From the cell containing the given text, extract its center point as [x, y] coordinate. 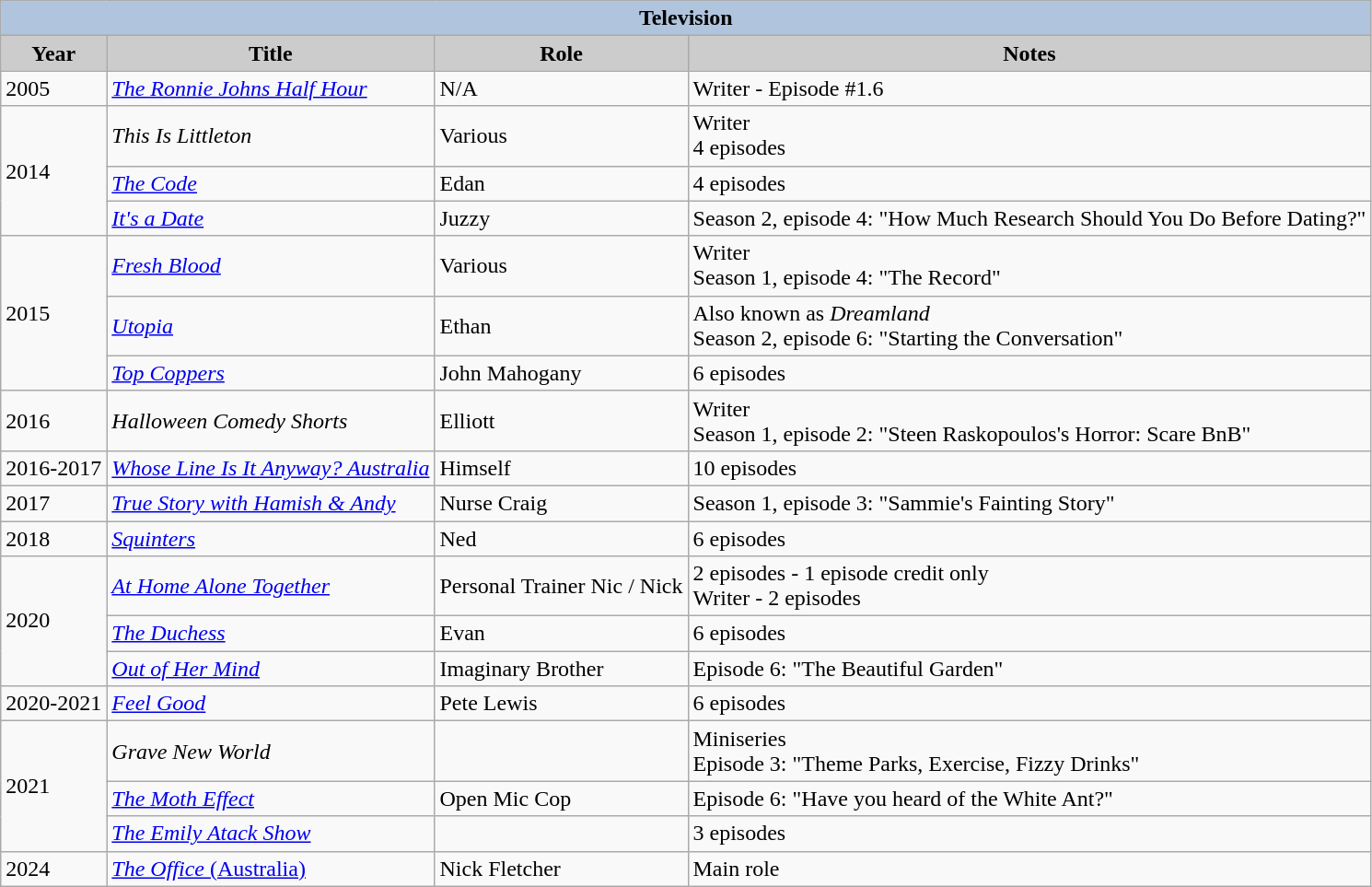
Fresh Blood [271, 265]
2021 [53, 787]
Evan [562, 634]
Top Coppers [271, 373]
2018 [53, 539]
Episode 6: "Have you heard of the White Ant?" [1029, 799]
The Duchess [271, 634]
The Code [271, 183]
2020-2021 [53, 704]
Nick Fletcher [562, 869]
Ned [562, 539]
Imaginary Brother [562, 669]
2024 [53, 869]
Whose Line Is It Anyway? Australia [271, 468]
WriterSeason 1, episode 2: "Steen Raskopoulos's Horror: Scare BnB" [1029, 420]
John Mahogany [562, 373]
4 episodes [1029, 183]
Year [53, 53]
Title [271, 53]
2016 [53, 420]
This Is Littleton [271, 136]
Season 1, episode 3: "Sammie's Fainting Story" [1029, 503]
2020 [53, 621]
2005 [53, 88]
Personal Trainer Nic / Nick [562, 586]
3 episodes [1029, 834]
Open Mic Cop [562, 799]
Juzzy [562, 218]
MiniseriesEpisode 3: "Theme Parks, Exercise, Fizzy Drinks" [1029, 752]
Pete Lewis [562, 704]
Ethan [562, 326]
2014 [53, 171]
Episode 6: "The Beautiful Garden" [1029, 669]
Himself [562, 468]
Writer4 episodes [1029, 136]
Notes [1029, 53]
It's a Date [271, 218]
Television [686, 18]
Season 2, episode 4: "How Much Research Should You Do Before Dating?" [1029, 218]
N/A [562, 88]
The Office (Australia) [271, 869]
Nurse Craig [562, 503]
The Ronnie Johns Half Hour [271, 88]
Out of Her Mind [271, 669]
Edan [562, 183]
Also known as DreamlandSeason 2, episode 6: "Starting the Conversation" [1029, 326]
Main role [1029, 869]
Squinters [271, 539]
Role [562, 53]
2016-2017 [53, 468]
Feel Good [271, 704]
Halloween Comedy Shorts [271, 420]
At Home Alone Together [271, 586]
2 episodes - 1 episode credit only Writer - 2 episodes [1029, 586]
2015 [53, 313]
Utopia [271, 326]
10 episodes [1029, 468]
Writer - Episode #1.6 [1029, 88]
Grave New World [271, 752]
The Emily Atack Show [271, 834]
2017 [53, 503]
Elliott [562, 420]
True Story with Hamish & Andy [271, 503]
Writer Season 1, episode 4: "The Record" [1029, 265]
The Moth Effect [271, 799]
